Return (X, Y) of the center of cell containing provided text 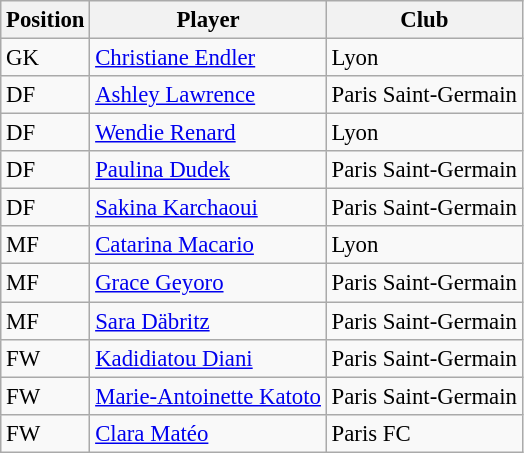
Club (424, 20)
Christiane Endler (208, 58)
Kadidiatou Diani (208, 358)
Grace Geyoro (208, 283)
Wendie Renard (208, 133)
Player (208, 20)
Paulina Dudek (208, 170)
Sara Däbritz (208, 321)
Paris FC (424, 433)
Sakina Karchaoui (208, 208)
Clara Matéo (208, 433)
Marie-Antoinette Katoto (208, 396)
Catarina Macario (208, 245)
GK (46, 58)
Position (46, 20)
Ashley Lawrence (208, 95)
